For the text-containing cell, return its midpoint in [X, Y] coordinate format. 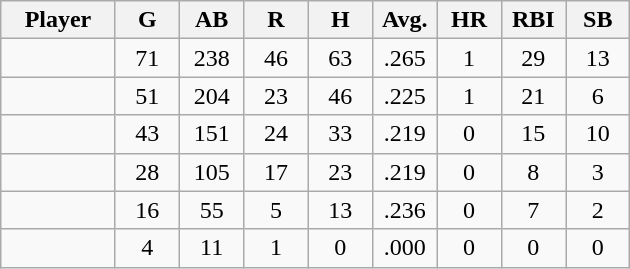
238 [211, 58]
15 [533, 134]
33 [340, 134]
28 [147, 172]
G [147, 20]
71 [147, 58]
.225 [404, 96]
17 [276, 172]
151 [211, 134]
SB [598, 20]
3 [598, 172]
HR [469, 20]
AB [211, 20]
6 [598, 96]
RBI [533, 20]
R [276, 20]
24 [276, 134]
2 [598, 210]
H [340, 20]
55 [211, 210]
.000 [404, 248]
29 [533, 58]
8 [533, 172]
105 [211, 172]
63 [340, 58]
5 [276, 210]
.265 [404, 58]
16 [147, 210]
.236 [404, 210]
Player [58, 20]
51 [147, 96]
7 [533, 210]
204 [211, 96]
10 [598, 134]
11 [211, 248]
43 [147, 134]
4 [147, 248]
21 [533, 96]
Avg. [404, 20]
